For the text-containing cell, return its midpoint in [X, Y] coordinate format. 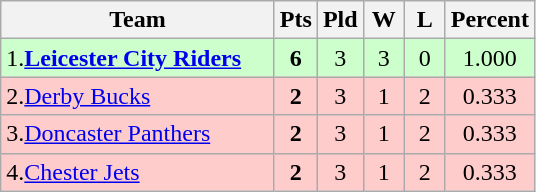
0 [424, 58]
1.Leicester City Riders [138, 58]
Pts [296, 20]
W [384, 20]
4.Chester Jets [138, 172]
2.Derby Bucks [138, 96]
Team [138, 20]
L [424, 20]
3.Doncaster Panthers [138, 134]
1.000 [490, 58]
Pld [340, 20]
Percent [490, 20]
6 [296, 58]
